Return the (X, Y) coordinate for the center point of the cell that contains the specified text.  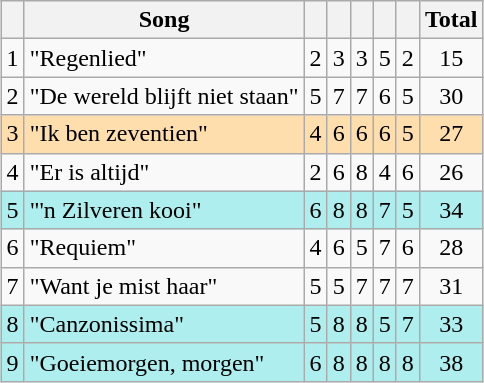
"Requiem" (164, 248)
Total (451, 20)
27 (451, 134)
1 (12, 58)
38 (451, 362)
15 (451, 58)
"Er is altijd" (164, 172)
28 (451, 248)
"De wereld blijft niet staan" (164, 96)
"Regenlied" (164, 58)
"Goeiemorgen, morgen" (164, 362)
9 (12, 362)
30 (451, 96)
"Ik ben zeventien" (164, 134)
31 (451, 286)
33 (451, 324)
26 (451, 172)
34 (451, 210)
Song (164, 20)
"'n Zilveren kooi" (164, 210)
"Want je mist haar" (164, 286)
"Canzonissima" (164, 324)
